Return the [X, Y] coordinate for the center point of the cell that contains the specified text.  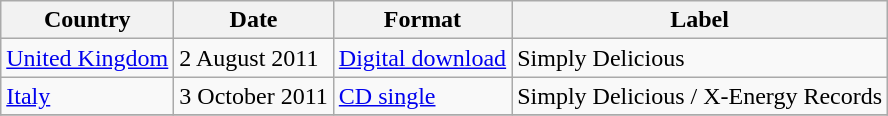
Label [700, 20]
CD single [422, 96]
Simply Delicious / X-Energy Records [700, 96]
Digital download [422, 58]
Italy [88, 96]
United Kingdom [88, 58]
3 October 2011 [254, 96]
Country [88, 20]
2 August 2011 [254, 58]
Simply Delicious [700, 58]
Date [254, 20]
Format [422, 20]
